Extract the [x, y] coordinate from the center of the cell holding the provided text.  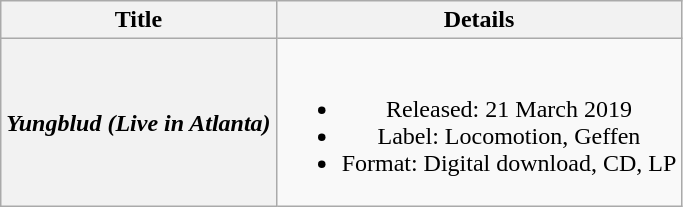
Details [479, 20]
Released: 21 March 2019Label: Locomotion, GeffenFormat: Digital download, CD, LP [479, 122]
Yungblud (Live in Atlanta) [138, 122]
Title [138, 20]
